Find where the given text appears and provide that cell's center as (x, y) coordinate. 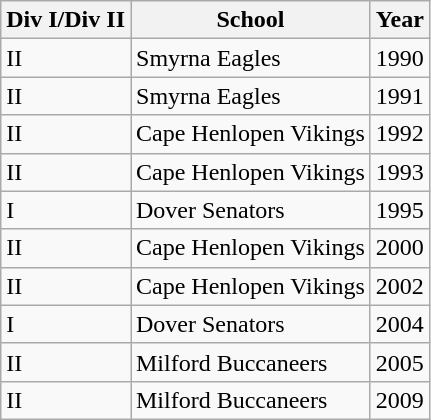
1990 (400, 58)
1995 (400, 210)
1991 (400, 96)
2004 (400, 324)
2005 (400, 362)
1992 (400, 134)
2000 (400, 248)
2002 (400, 286)
Div I/Div II (66, 20)
School (250, 20)
2009 (400, 400)
1993 (400, 172)
Year (400, 20)
